Extract the [X, Y] coordinate from the center of the cell holding the provided text.  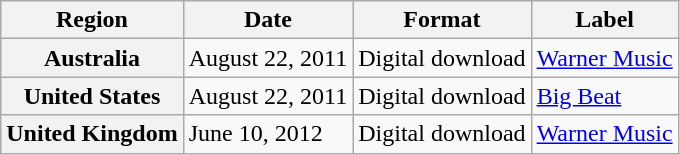
Region [92, 20]
Date [268, 20]
June 10, 2012 [268, 134]
Format [442, 20]
Label [604, 20]
United States [92, 96]
United Kingdom [92, 134]
Big Beat [604, 96]
Australia [92, 58]
